Detect which cell encompasses the target text, then output its [X, Y] center coordinate. 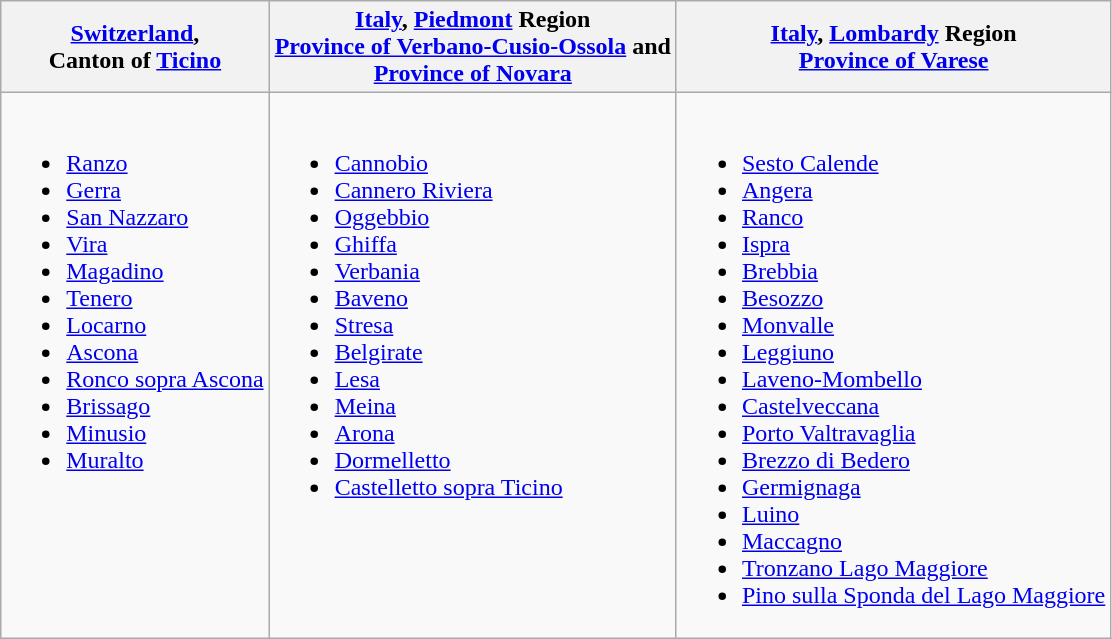
Switzerland, Canton of Ticino [135, 47]
Italy, Piedmont RegionProvince of Verbano-Cusio-Ossola and Province of Novara [472, 47]
CannobioCannero RivieraOggebbioGhiffaVerbaniaBavenoStresaBelgirateLesaMeinaAronaDormellettoCastelletto sopra Ticino [472, 366]
RanzoGerraSan NazzaroViraMagadinoTeneroLocarnoAsconaRonco sopra AsconaBrissagoMinusioMuralto [135, 366]
Italy, Lombardy RegionProvince of Varese [893, 47]
